Find where the given text appears and provide that cell's center as (X, Y) coordinate. 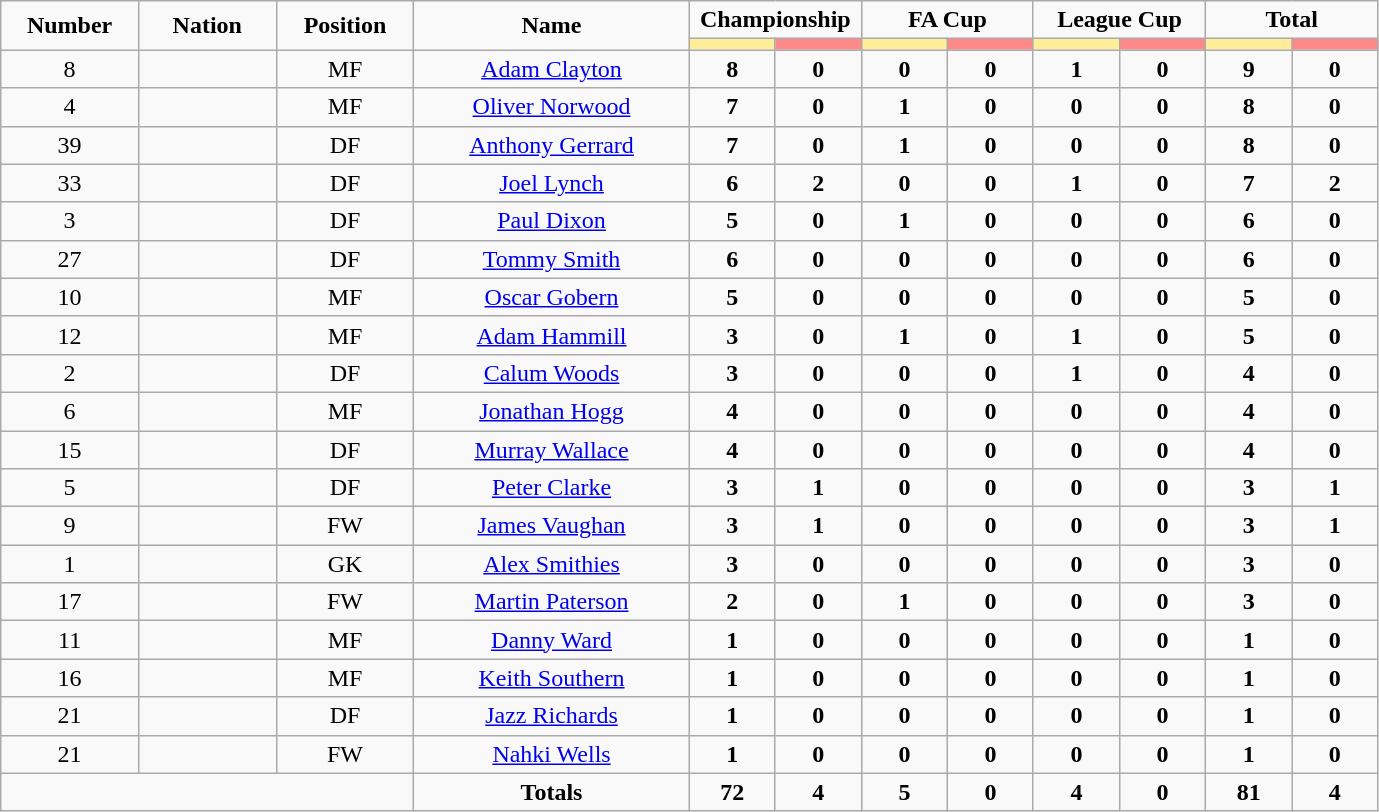
Jazz Richards (552, 716)
39 (70, 145)
GK (345, 564)
Oscar Gobern (552, 297)
12 (70, 335)
Total (1292, 20)
Nation (207, 26)
Peter Clarke (552, 488)
Paul Dixon (552, 221)
Tommy Smith (552, 259)
27 (70, 259)
72 (732, 792)
Anthony Gerrard (552, 145)
Murray Wallace (552, 449)
11 (70, 640)
17 (70, 602)
Keith Southern (552, 678)
16 (70, 678)
33 (70, 183)
Adam Hammill (552, 335)
Calum Woods (552, 373)
Position (345, 26)
League Cup (1119, 20)
10 (70, 297)
Number (70, 26)
Oliver Norwood (552, 107)
Martin Paterson (552, 602)
FA Cup (947, 20)
James Vaughan (552, 526)
Name (552, 26)
Adam Clayton (552, 69)
Championship (775, 20)
Danny Ward (552, 640)
Nahki Wells (552, 754)
Alex Smithies (552, 564)
81 (1249, 792)
Totals (552, 792)
Jonathan Hogg (552, 411)
Joel Lynch (552, 183)
15 (70, 449)
